For the text-containing cell, return its midpoint in (x, y) coordinate format. 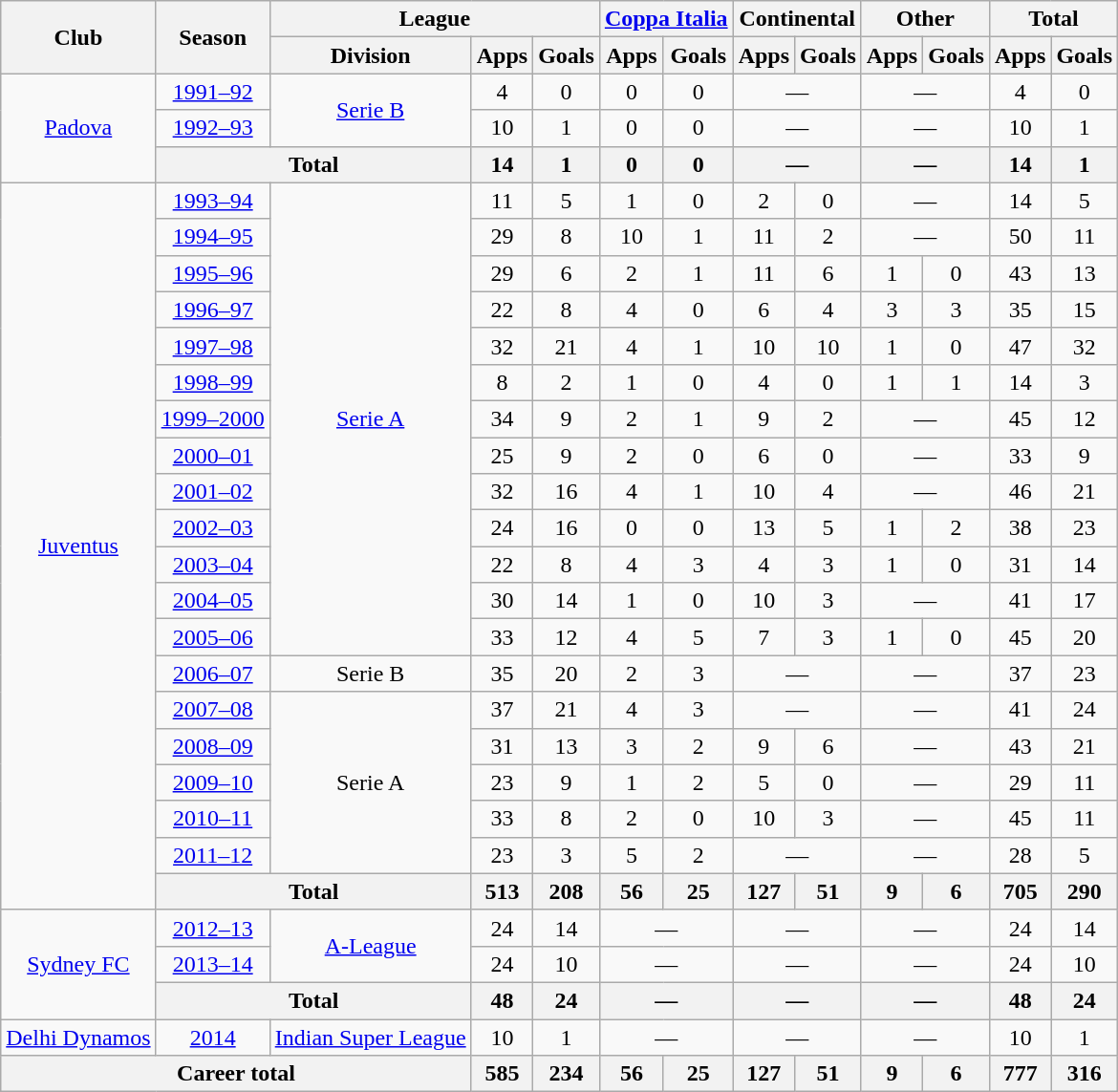
1999–2000 (212, 418)
585 (502, 1074)
1992–93 (212, 128)
2012–13 (212, 928)
2001–02 (212, 492)
34 (502, 418)
234 (567, 1074)
50 (1020, 237)
705 (1020, 891)
7 (763, 637)
17 (1085, 601)
2003–04 (212, 565)
2010–11 (212, 819)
Division (371, 55)
208 (567, 891)
1991–92 (212, 92)
2002–03 (212, 528)
2008–09 (212, 746)
1997–98 (212, 346)
2009–10 (212, 782)
47 (1020, 346)
1993–94 (212, 201)
46 (1020, 492)
Continental (797, 19)
Padova (78, 128)
28 (1020, 855)
2007–08 (212, 710)
Club (78, 37)
2011–12 (212, 855)
Season (212, 37)
Coppa Italia (666, 19)
30 (502, 601)
Delhi Dynamos (78, 1037)
2006–07 (212, 674)
290 (1085, 891)
A-League (371, 946)
777 (1020, 1074)
513 (502, 891)
Juventus (78, 546)
2013–14 (212, 964)
League (434, 19)
1996–97 (212, 310)
Sydney FC (78, 964)
2000–01 (212, 456)
38 (1020, 528)
2005–06 (212, 637)
2004–05 (212, 601)
1995–96 (212, 273)
15 (1085, 310)
1994–95 (212, 237)
Career total (236, 1074)
Other (925, 19)
1998–99 (212, 382)
2014 (212, 1037)
Indian Super League (371, 1037)
316 (1085, 1074)
